Identify which cell holds the provided text, then report its [X, Y] central coordinate. 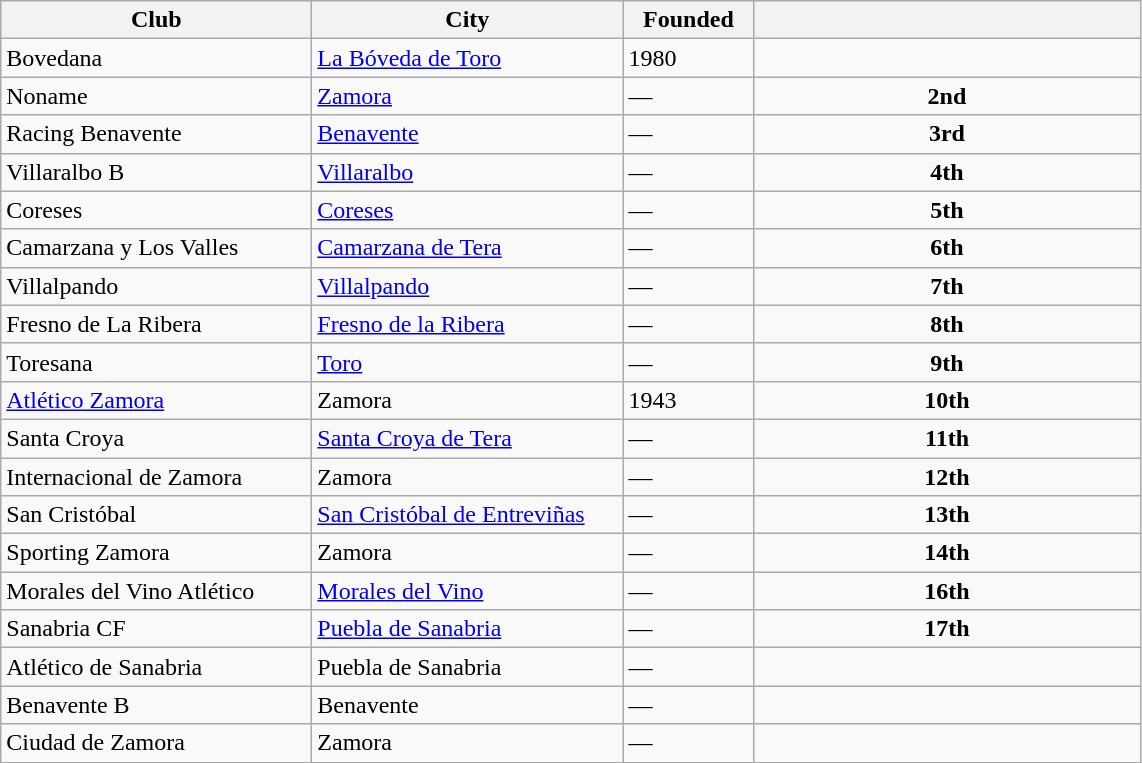
Racing Benavente [156, 134]
Camarzana y Los Valles [156, 248]
16th [947, 591]
Toro [468, 362]
Internacional de Zamora [156, 477]
Club [156, 20]
11th [947, 438]
4th [947, 172]
Morales del Vino Atlético [156, 591]
San Cristóbal [156, 515]
Atlético Zamora [156, 400]
8th [947, 324]
12th [947, 477]
1980 [688, 58]
2nd [947, 96]
La Bóveda de Toro [468, 58]
14th [947, 553]
Founded [688, 20]
17th [947, 629]
Santa Croya de Tera [468, 438]
Fresno de la Ribera [468, 324]
Sporting Zamora [156, 553]
5th [947, 210]
10th [947, 400]
Fresno de La Ribera [156, 324]
Morales del Vino [468, 591]
Ciudad de Zamora [156, 743]
Villaralbo [468, 172]
9th [947, 362]
6th [947, 248]
City [468, 20]
Camarzana de Tera [468, 248]
Benavente B [156, 705]
Atlético de Sanabria [156, 667]
Toresana [156, 362]
1943 [688, 400]
Santa Croya [156, 438]
Bovedana [156, 58]
Villaralbo B [156, 172]
13th [947, 515]
Noname [156, 96]
3rd [947, 134]
San Cristóbal de Entreviñas [468, 515]
7th [947, 286]
Sanabria CF [156, 629]
